For the text-containing cell, return its midpoint in [X, Y] coordinate format. 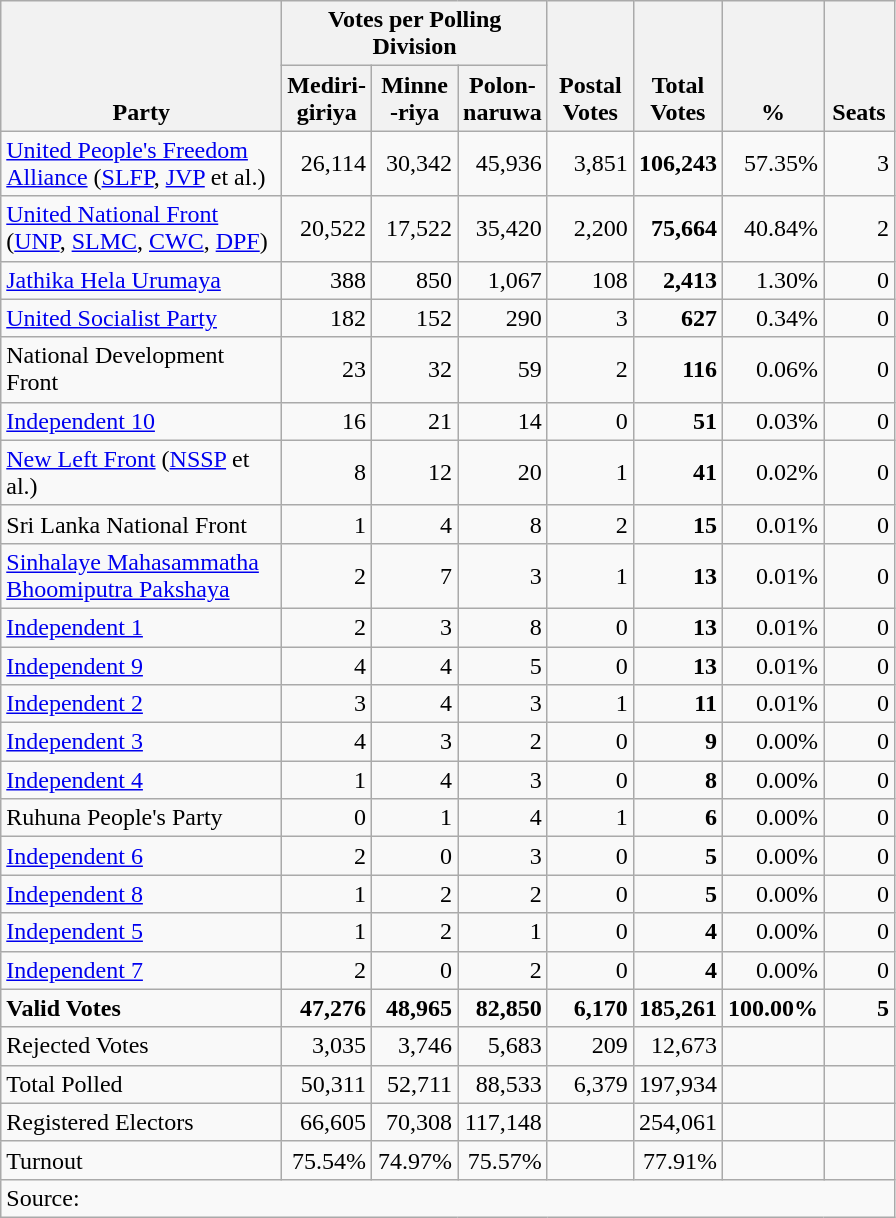
6 [678, 818]
100.00% [772, 1008]
Independent 2 [142, 704]
Independent 9 [142, 665]
51 [678, 421]
2,413 [678, 280]
197,934 [678, 1084]
106,243 [678, 164]
20,522 [327, 228]
Turnout [142, 1160]
Independent 3 [142, 742]
20 [503, 472]
5,683 [503, 1046]
Total Votes [678, 66]
Independent 5 [142, 932]
254,061 [678, 1122]
47,276 [327, 1008]
41 [678, 472]
11 [678, 704]
116 [678, 370]
185,261 [678, 1008]
117,148 [503, 1122]
6,379 [590, 1084]
Seats [860, 66]
National Development Front [142, 370]
Registered Electors [142, 1122]
Minne-riya [415, 98]
16 [327, 421]
17,522 [415, 228]
Valid Votes [142, 1008]
59 [503, 370]
388 [327, 280]
Independent 10 [142, 421]
6,170 [590, 1008]
182 [327, 318]
0.06% [772, 370]
% [772, 66]
1,067 [503, 280]
United People's Freedom Alliance (SLFP, JVP et al.) [142, 164]
Party [142, 66]
152 [415, 318]
209 [590, 1046]
82,850 [503, 1008]
Sri Lanka National Front [142, 524]
Independent 7 [142, 970]
77.91% [678, 1160]
14 [503, 421]
United National Front(UNP, SLMC, CWC, DPF) [142, 228]
45,936 [503, 164]
Polon-naruwa [503, 98]
United Socialist Party [142, 318]
108 [590, 280]
Mediri-giriya [327, 98]
Independent 4 [142, 780]
3,035 [327, 1046]
Votes per Polling Division [415, 34]
0.34% [772, 318]
74.97% [415, 1160]
21 [415, 421]
Source: [448, 1198]
Jathika Hela Urumaya [142, 280]
New Left Front (NSSP et al.) [142, 472]
75,664 [678, 228]
12,673 [678, 1046]
290 [503, 318]
2,200 [590, 228]
40.84% [772, 228]
52,711 [415, 1084]
23 [327, 370]
3,851 [590, 164]
88,533 [503, 1084]
Total Polled [142, 1084]
30,342 [415, 164]
15 [678, 524]
Independent 6 [142, 856]
48,965 [415, 1008]
7 [415, 576]
850 [415, 280]
75.57% [503, 1160]
70,308 [415, 1122]
Sinhalaye Mahasammatha Bhoomiputra Pakshaya [142, 576]
1.30% [772, 280]
12 [415, 472]
32 [415, 370]
0.03% [772, 421]
0.02% [772, 472]
Rejected Votes [142, 1046]
35,420 [503, 228]
50,311 [327, 1084]
26,114 [327, 164]
9 [678, 742]
3,746 [415, 1046]
Independent 8 [142, 894]
PostalVotes [590, 66]
66,605 [327, 1122]
627 [678, 318]
Ruhuna People's Party [142, 818]
75.54% [327, 1160]
57.35% [772, 164]
Independent 1 [142, 627]
